Find where the given text appears and provide that cell's center as [X, Y] coordinate. 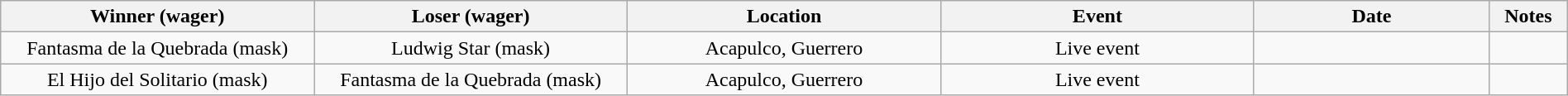
Event [1097, 17]
El Hijo del Solitario (mask) [157, 79]
Notes [1528, 17]
Location [784, 17]
Ludwig Star (mask) [471, 48]
Date [1371, 17]
Loser (wager) [471, 17]
Winner (wager) [157, 17]
